Determine the (x, y) coordinate at the center of the cell enclosing the given text.  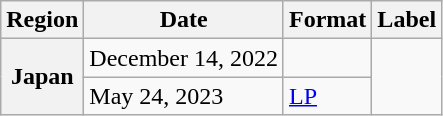
Label (407, 20)
December 14, 2022 (184, 58)
May 24, 2023 (184, 96)
Date (184, 20)
Format (327, 20)
Region (42, 20)
LP (327, 96)
Japan (42, 77)
